Pinpoint the cell where the given text exists, returning its [x, y] midpoint coordinate. 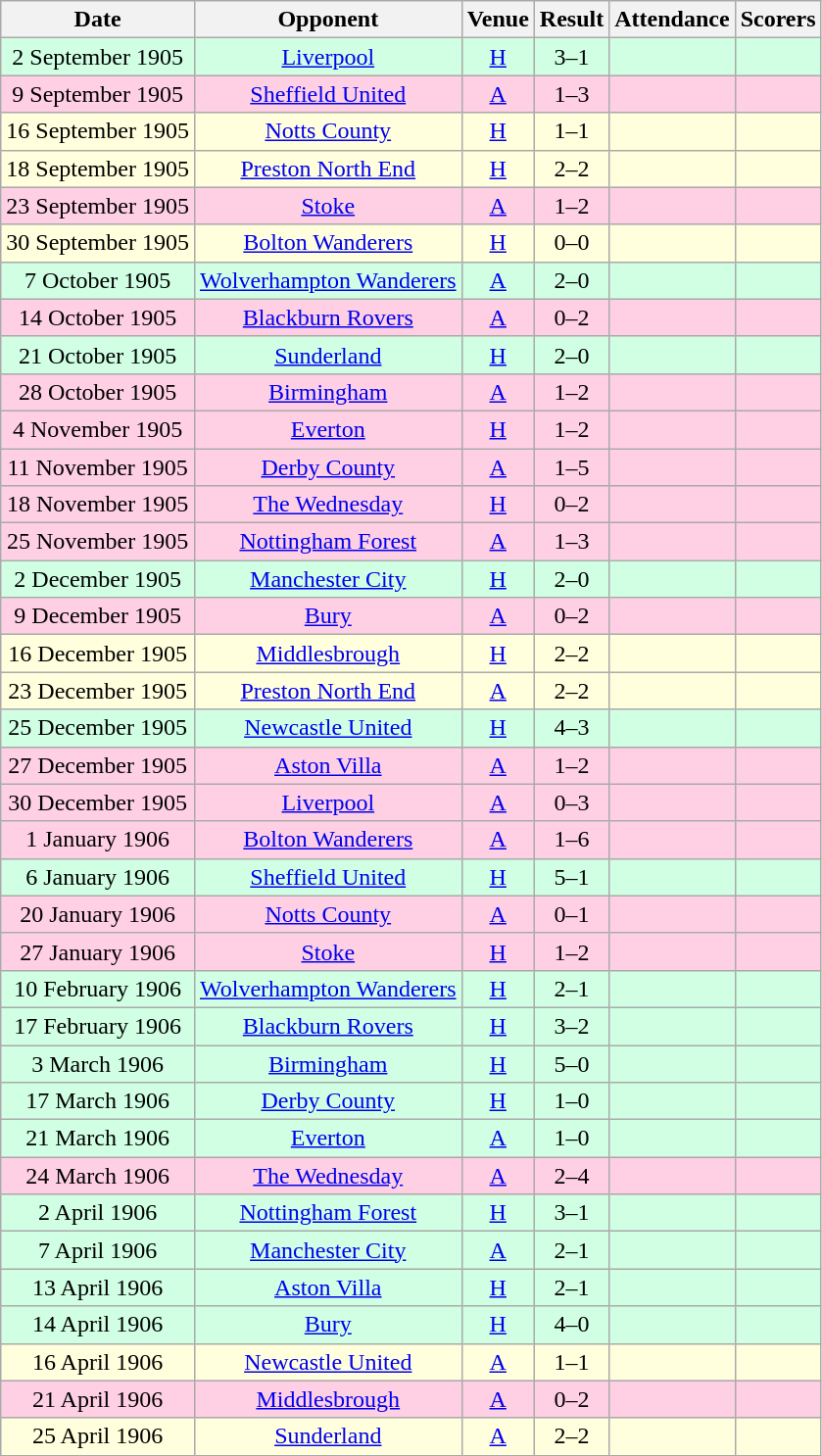
9 September 1905 [98, 94]
7 April 1906 [98, 1250]
24 March 1906 [98, 1176]
20 January 1906 [98, 914]
Scorers [778, 20]
6 January 1906 [98, 877]
25 November 1905 [98, 542]
Attendance [672, 20]
4–0 [571, 1325]
30 September 1905 [98, 243]
21 October 1905 [98, 355]
18 September 1905 [98, 169]
25 April 1906 [98, 1436]
30 December 1905 [98, 802]
9 December 1905 [98, 616]
13 April 1906 [98, 1287]
5–1 [571, 877]
4 November 1905 [98, 429]
3–2 [571, 1026]
0–3 [571, 802]
27 December 1905 [98, 765]
28 October 1905 [98, 392]
21 March 1906 [98, 1139]
16 December 1905 [98, 654]
23 December 1905 [98, 691]
5–0 [571, 1063]
1–6 [571, 840]
Date [98, 20]
14 April 1906 [98, 1325]
1 January 1906 [98, 840]
0–1 [571, 914]
0–0 [571, 243]
7 October 1905 [98, 280]
27 January 1906 [98, 951]
14 October 1905 [98, 317]
2 April 1906 [98, 1213]
25 December 1905 [98, 728]
21 April 1906 [98, 1399]
17 February 1906 [98, 1026]
Result [571, 20]
2–4 [571, 1176]
Venue [498, 20]
16 April 1906 [98, 1362]
16 September 1905 [98, 131]
4–3 [571, 728]
17 March 1906 [98, 1101]
18 November 1905 [98, 505]
2 December 1905 [98, 579]
11 November 1905 [98, 467]
2 September 1905 [98, 57]
3 March 1906 [98, 1063]
1–5 [571, 467]
10 February 1906 [98, 989]
Opponent [327, 20]
23 September 1905 [98, 206]
